Search for the cell housing the specified text and yield its (X, Y) center coordinate. 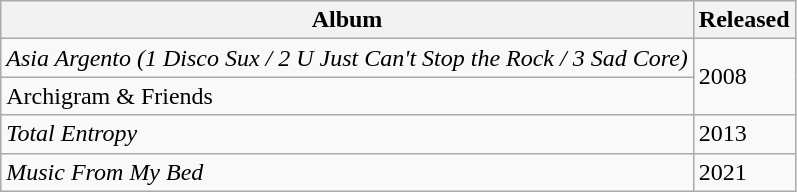
2013 (744, 134)
Released (744, 20)
Album (348, 20)
Asia Argento (1 Disco Sux / 2 U Just Can't Stop the Rock / 3 Sad Core) (348, 58)
2008 (744, 77)
2021 (744, 172)
Music From My Bed (348, 172)
Archigram & Friends (348, 96)
Total Entropy (348, 134)
